Output the (x, y) coordinate of the center of the cell containing the given text.  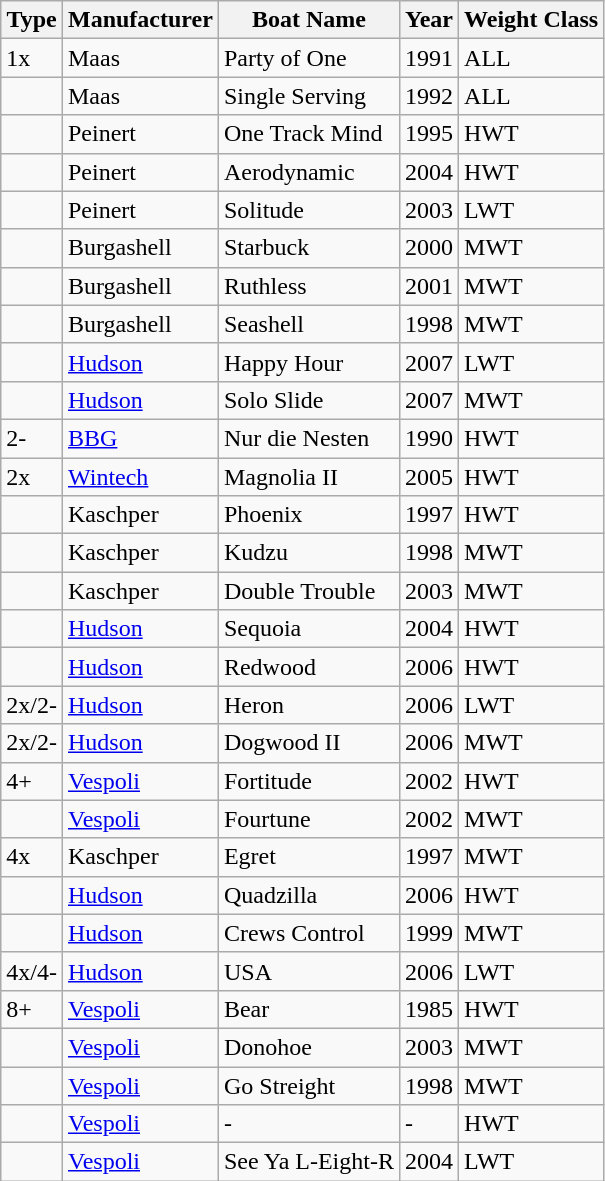
Happy Hour (308, 362)
One Track Mind (308, 134)
Aerodynamic (308, 172)
Egret (308, 857)
Go Streight (308, 1085)
Redwood (308, 667)
1992 (428, 96)
Ruthless (308, 286)
Bear (308, 1009)
Phoenix (308, 515)
Fortitude (308, 781)
See Ya L-Eight-R (308, 1162)
1999 (428, 933)
8+ (32, 1009)
1985 (428, 1009)
Dogwood II (308, 743)
4+ (32, 781)
Manufacturer (140, 20)
Solitude (308, 210)
2- (32, 438)
1x (32, 58)
Heron (308, 705)
Single Serving (308, 96)
2001 (428, 286)
Wintech (140, 477)
Weight Class (532, 20)
Nur die Nesten (308, 438)
1991 (428, 58)
4x (32, 857)
Kudzu (308, 553)
Fourtune (308, 819)
Starbuck (308, 248)
Crews Control (308, 933)
Solo Slide (308, 400)
Double Trouble (308, 591)
2000 (428, 248)
BBG (140, 438)
4x/4- (32, 971)
Type (32, 20)
Sequoia (308, 629)
Seashell (308, 324)
Donohoe (308, 1047)
USA (308, 971)
1990 (428, 438)
Boat Name (308, 20)
Year (428, 20)
Quadzilla (308, 895)
2x (32, 477)
2005 (428, 477)
Magnolia II (308, 477)
Party of One (308, 58)
1995 (428, 134)
